Scan for the cell matching the given text and deliver its (X, Y) coordinate at center. 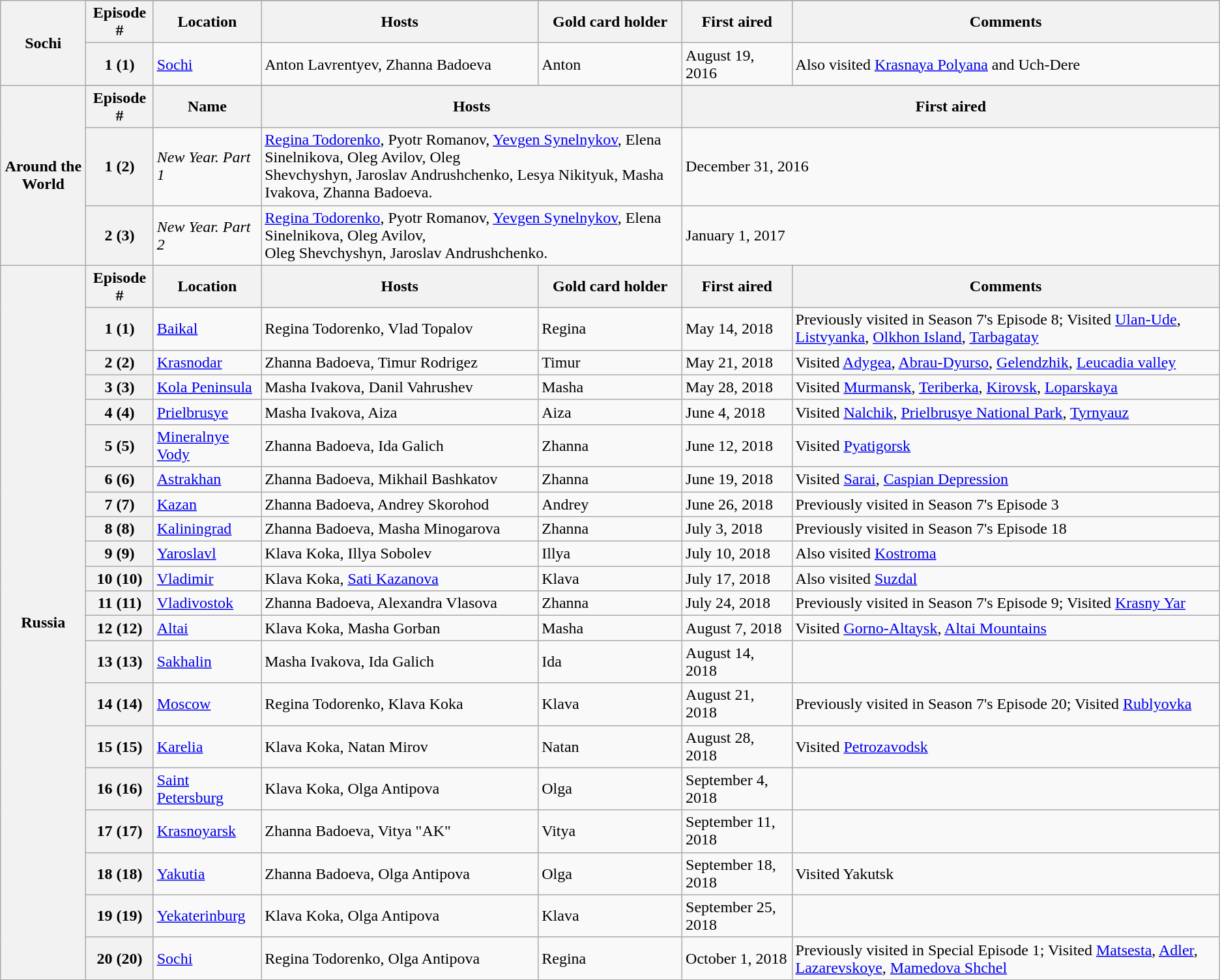
Zhanna Badoeva, Vitya "AK" (400, 831)
August 28, 2018 (737, 747)
May 28, 2018 (737, 387)
July 24, 2018 (737, 603)
Also visited Kostroma (1006, 554)
15 (15) (120, 747)
Previously visited in Season 7's Episode 18 (1006, 529)
August 21, 2018 (737, 704)
Moscow (207, 704)
September 18, 2018 (737, 873)
18 (18) (120, 873)
Aiza (610, 412)
June 12, 2018 (737, 446)
14 (14) (120, 704)
Klava Koka, Illya Sobolev (400, 554)
11 (11) (120, 603)
June 4, 2018 (737, 412)
Karelia (207, 747)
Baikal (207, 328)
7 (7) (120, 504)
Previously visited in Season 7's Episode 9; Visited Krasny Yar (1006, 603)
December 31, 2016 (951, 167)
Masha Ivakova, Ida Galich (400, 662)
2 (3) (120, 235)
Kaliningrad (207, 529)
Krasnodar (207, 362)
January 1, 2017 (951, 235)
1 (2) (120, 167)
Anton Lavrentyev, Zhanna Badoeva (400, 64)
Altai (207, 628)
Klava Koka, Masha Gorban (400, 628)
May 14, 2018 (737, 328)
10 (10) (120, 579)
6 (6) (120, 479)
Visited Yakutsk (1006, 873)
Previously visited in Season 7's Episode 3 (1006, 504)
Yakutia (207, 873)
19 (19) (120, 916)
June 26, 2018 (737, 504)
Previously visited in Season 7's Episode 20; Visited Rublyovka (1006, 704)
Illya (610, 554)
Visited Adygea, Abrau-Dyurso, Gelendzhik, Leucadia valley (1006, 362)
May 21, 2018 (737, 362)
September 4, 2018 (737, 788)
Regina Todorenko, Klava Koka (400, 704)
September 11, 2018 (737, 831)
Visited Pyatigorsk (1006, 446)
Regina Todorenko, Pyotr Romanov, Yevgen Synelnykov, Elena Sinelnikova, Oleg Avilov,Oleg Shevchyshyn, Jaroslav Andrushchenko. (472, 235)
Saint Petersburg (207, 788)
Anton (610, 64)
Astrakhan (207, 479)
Regina Todorenko, Vlad Topalov (400, 328)
Previously visited in Special Episode 1; Visited Matsesta, Adler, Lazarevskoye, Mamedova Shchel (1006, 958)
August 19, 2016 (737, 64)
2 (2) (120, 362)
Natan (610, 747)
Zhanna Badoeva, Alexandra Vlasova (400, 603)
October 1, 2018 (737, 958)
Zhanna Badoeva, Olga Antipova (400, 873)
16 (16) (120, 788)
8 (8) (120, 529)
Visited Sarai, Caspian Depression (1006, 479)
August 7, 2018 (737, 628)
Kazan (207, 504)
Ida (610, 662)
Klava Koka, Natan Mirov (400, 747)
June 19, 2018 (737, 479)
New Year. Part 2 (207, 235)
20 (20) (120, 958)
September 25, 2018 (737, 916)
Zhanna Badoeva, Mikhail Bashkatov (400, 479)
Regina Todorenko, Olga Antipova (400, 958)
5 (5) (120, 446)
Visited Murmansk, Teriberka, Kirovsk, Loparskaya (1006, 387)
Andrey (610, 504)
July 10, 2018 (737, 554)
July 3, 2018 (737, 529)
12 (12) (120, 628)
Vladivostok (207, 603)
Zhanna Badoeva, Andrey Skorohod (400, 504)
4 (4) (120, 412)
9 (9) (120, 554)
Around the World (43, 175)
Yaroslavl (207, 554)
Also visited Suzdal (1006, 579)
Russia (43, 622)
Timur (610, 362)
Masha Ivakova, Aiza (400, 412)
Visited Gorno-Altaysk, Altai Mountains (1006, 628)
Sakhalin (207, 662)
Klava Koka, Sati Kazanova (400, 579)
Krasnoyarsk (207, 831)
Vladimir (207, 579)
Visited Nalchik, Prielbrusye National Park, Tyrnyauz (1006, 412)
13 (13) (120, 662)
Mineralnye Vody (207, 446)
Vitya (610, 831)
Also visited Krasnaya Polyana and Uch-Dere (1006, 64)
New Year. Part 1 (207, 167)
Yekaterinburg (207, 916)
July 17, 2018 (737, 579)
Masha Ivakova, Danil Vahrushev (400, 387)
3 (3) (120, 387)
Name (207, 107)
Previously visited in Season 7's Episode 8; Visited Ulan-Ude, Listvyanka, Olkhon Island, Tarbagatay (1006, 328)
Visited Petrozavodsk (1006, 747)
August 14, 2018 (737, 662)
17 (17) (120, 831)
Zhanna Badoeva, Timur Rodrigez (400, 362)
Zhanna Badoeva, Ida Galich (400, 446)
Kola Peninsula (207, 387)
Prielbrusye (207, 412)
Zhanna Badoeva, Masha Minogarova (400, 529)
